From the cell containing the given text, extract its center point as (x, y) coordinate. 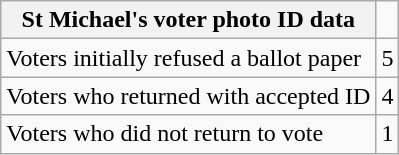
St Michael's voter photo ID data (188, 20)
1 (388, 134)
Voters initially refused a ballot paper (188, 58)
5 (388, 58)
4 (388, 96)
Voters who returned with accepted ID (188, 96)
Voters who did not return to vote (188, 134)
